Determine the (X, Y) coordinate at the center of the cell enclosing the given text.  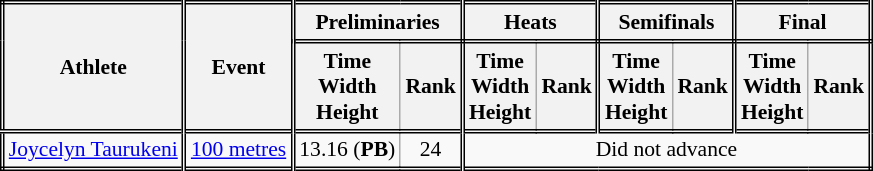
Athlete (93, 67)
100 metres (238, 150)
13.16 (PB) (347, 150)
Joycelyn Taurukeni (93, 150)
Heats (530, 22)
24 (431, 150)
Did not advance (666, 150)
Semifinals (666, 22)
Final (802, 22)
Preliminaries (378, 22)
Event (238, 67)
